Provide the (X, Y) coordinate of the cell's center where the given text is located.  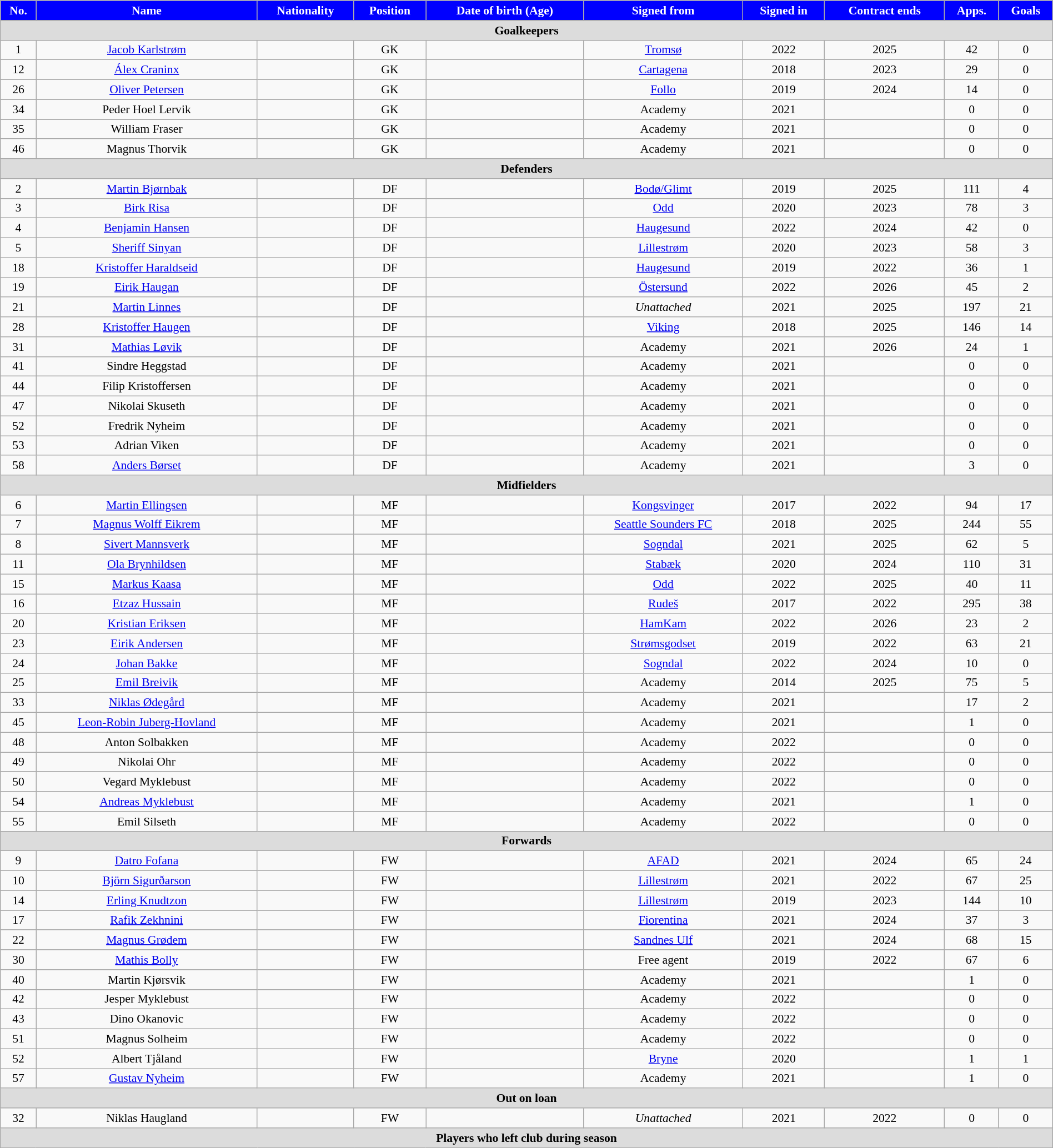
Fiorentina (663, 920)
Datro Fofana (147, 861)
46 (18, 149)
William Fraser (147, 129)
111 (972, 189)
Peder Hoel Lervik (147, 109)
Tromsø (663, 50)
Signed in (784, 11)
Martin Linnes (147, 308)
Magnus Thorvik (147, 149)
47 (18, 406)
68 (972, 940)
49 (18, 762)
94 (972, 505)
Dino Okanovic (147, 1019)
Leon-Robin Juberg-Hovland (147, 723)
Players who left club during season (526, 1138)
Adrian Viken (147, 446)
34 (18, 109)
50 (18, 782)
Björn Sigurðarson (147, 881)
Free agent (663, 960)
Goals (1025, 11)
Anders Børset (147, 466)
12 (18, 70)
Niklas Haugland (147, 1118)
65 (972, 861)
26 (18, 90)
Kristoffer Haraldseid (147, 268)
Kristoffer Haugen (147, 327)
48 (18, 742)
Name (147, 11)
35 (18, 129)
Albert Tjåland (147, 1059)
53 (18, 446)
197 (972, 308)
Anton Solbakken (147, 742)
18 (18, 268)
Cartagena (663, 70)
19 (18, 288)
Ola Brynhildsen (147, 565)
Magnus Solheim (147, 1039)
Eirik Andersen (147, 643)
29 (972, 70)
20 (18, 624)
Kristian Eriksen (147, 624)
28 (18, 327)
No. (18, 11)
Contract ends (885, 11)
Niklas Ødegård (147, 703)
Gustav Nyheim (147, 1079)
295 (972, 604)
Erling Knudtzon (147, 900)
36 (972, 268)
32 (18, 1118)
Emil Breivik (147, 683)
Apps. (972, 11)
Mathis Bolly (147, 960)
146 (972, 327)
Etzaz Hussain (147, 604)
Bryne (663, 1059)
37 (972, 920)
144 (972, 900)
Álex Craninx (147, 70)
Östersund (663, 288)
Follo (663, 90)
Nationality (305, 11)
22 (18, 940)
30 (18, 960)
Magnus Grødem (147, 940)
Martin Ellingsen (147, 505)
244 (972, 525)
Sandnes Ulf (663, 940)
9 (18, 861)
Magnus Wolff Eikrem (147, 525)
63 (972, 643)
2014 (784, 683)
Nikolai Ohr (147, 762)
Goalkeepers (526, 31)
Strømsgodset (663, 643)
78 (972, 208)
Midfielders (526, 485)
33 (18, 703)
Date of birth (Age) (505, 11)
Bodø/Glimt (663, 189)
Benjamin Hansen (147, 228)
110 (972, 565)
Mathias Løvik (147, 347)
Stabæk (663, 565)
8 (18, 545)
Forwards (526, 841)
Seattle Sounders FC (663, 525)
Nikolai Skuseth (147, 406)
Sindre Heggstad (147, 366)
Sheriff Sinyan (147, 248)
Vegard Myklebust (147, 782)
HamKam (663, 624)
44 (18, 386)
43 (18, 1019)
Fredrik Nyheim (147, 426)
Eirik Haugan (147, 288)
Oliver Petersen (147, 90)
Viking (663, 327)
Kongsvinger (663, 505)
57 (18, 1079)
16 (18, 604)
51 (18, 1039)
Jacob Karlstrøm (147, 50)
Rafik Zekhnini (147, 920)
Rudeš (663, 604)
54 (18, 802)
Jesper Myklebust (147, 999)
41 (18, 366)
7 (18, 525)
Emil Silseth (147, 822)
Birk Risa (147, 208)
75 (972, 683)
AFAD (663, 861)
Filip Kristoffersen (147, 386)
Out on loan (526, 1099)
Defenders (526, 169)
Johan Bakke (147, 663)
Markus Kaasa (147, 584)
Signed from (663, 11)
Andreas Myklebust (147, 802)
38 (1025, 604)
Sivert Mannsverk (147, 545)
Martin Bjørnbak (147, 189)
Position (390, 11)
Martin Kjørsvik (147, 980)
62 (972, 545)
